Search for the cell housing the specified text and yield its [x, y] center coordinate. 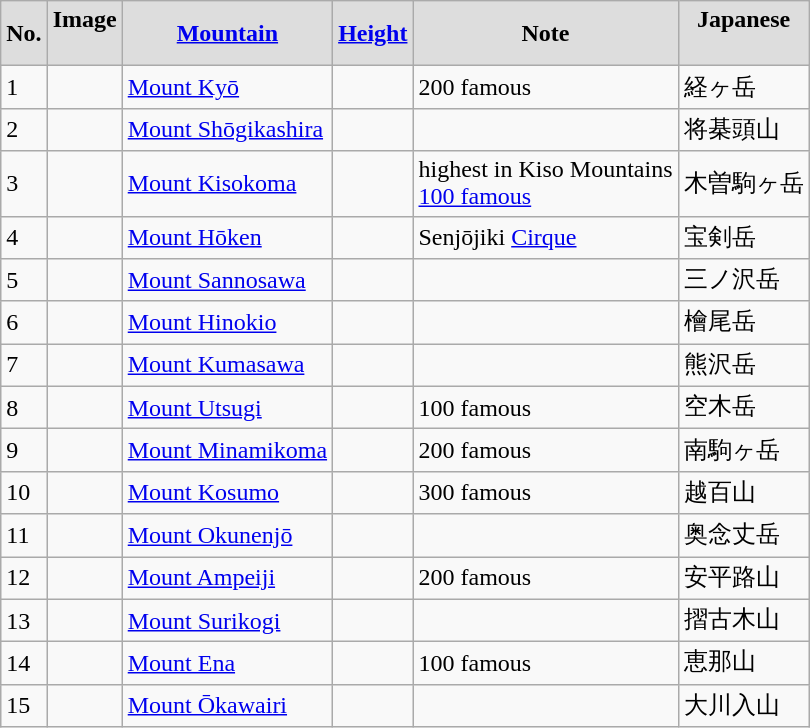
越百山 [744, 492]
三ノ沢岳 [744, 280]
4 [24, 238]
Mount Minamikoma [227, 450]
Image [84, 34]
Mount Kyō [227, 88]
Mount Ōkawairi [227, 706]
1 [24, 88]
15 [24, 706]
3 [24, 184]
恵那山 [744, 664]
Mount Kumasawa [227, 366]
奥念丈岳 [744, 536]
熊沢岳 [744, 366]
12 [24, 578]
No. [24, 34]
Japanese [744, 34]
檜尾岳 [744, 322]
Mount Utsugi [227, 408]
Mount Kosumo [227, 492]
7 [24, 366]
経ヶ岳 [744, 88]
8 [24, 408]
Mount Shōgikashira [227, 130]
安平路山 [744, 578]
6 [24, 322]
空木岳 [744, 408]
Mount Ampeiji [227, 578]
摺古木山 [744, 620]
南駒ヶ岳 [744, 450]
10 [24, 492]
300 famous [546, 492]
将棊頭山 [744, 130]
2 [24, 130]
大川入山 [744, 706]
Note [546, 34]
Mount Hinokio [227, 322]
宝剣岳 [744, 238]
9 [24, 450]
13 [24, 620]
Mount Kisokoma [227, 184]
5 [24, 280]
Mount Hōken [227, 238]
11 [24, 536]
Mountain [227, 34]
Mount Ena [227, 664]
Mount Okunenjō [227, 536]
Mount Surikogi [227, 620]
Senjōjiki Cirque [546, 238]
Mount Sannosawa [227, 280]
highest in Kiso Mountains100 famous [546, 184]
Height [373, 34]
14 [24, 664]
木曽駒ヶ岳 [744, 184]
